Return (X, Y) of the center of cell containing provided text 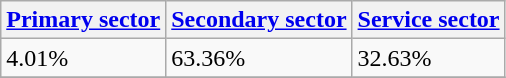
Secondary sector (259, 20)
4.01% (84, 58)
Primary sector (84, 20)
Service sector (428, 20)
63.36% (259, 58)
32.63% (428, 58)
